Return the [X, Y] coordinate for the center point of the cell that contains the specified text.  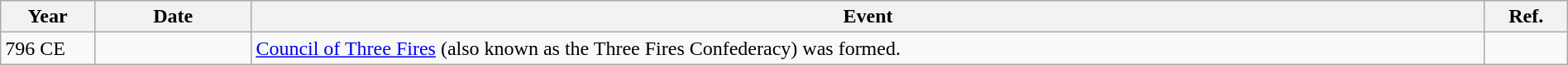
Date [172, 17]
Council of Three Fires (also known as the Three Fires Confederacy) was formed. [868, 48]
Year [48, 17]
Event [868, 17]
Ref. [1526, 17]
796 CE [48, 48]
